Detect which cell encompasses the target text, then output its (x, y) center coordinate. 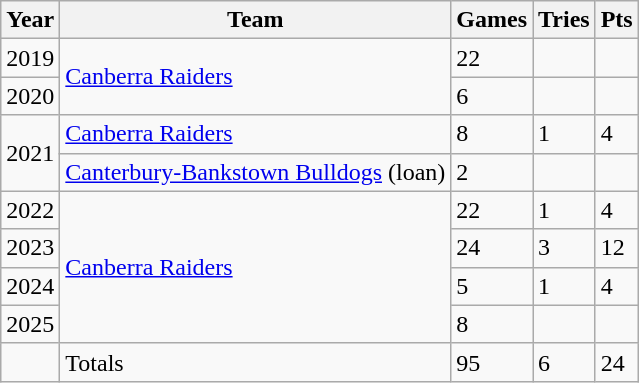
2022 (30, 210)
95 (492, 362)
2023 (30, 248)
2 (492, 172)
5 (492, 286)
Year (30, 20)
Games (492, 20)
3 (564, 248)
Totals (256, 362)
2021 (30, 153)
2020 (30, 96)
Pts (616, 20)
Tries (564, 20)
Canterbury-Bankstown Bulldogs (loan) (256, 172)
2025 (30, 324)
Team (256, 20)
12 (616, 248)
2024 (30, 286)
2019 (30, 58)
